Detect which cell encompasses the target text, then output its [X, Y] center coordinate. 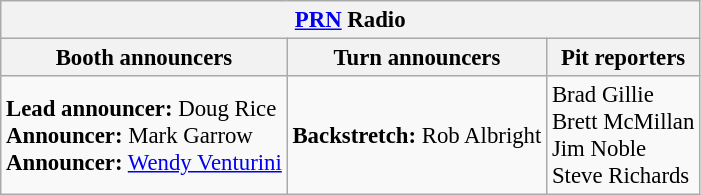
Booth announcers [144, 58]
Backstretch: Rob Albright [417, 136]
Turn announcers [417, 58]
Brad GillieBrett McMillanJim NobleSteve Richards [624, 136]
PRN Radio [350, 20]
Pit reporters [624, 58]
Lead announcer: Doug RiceAnnouncer: Mark GarrowAnnouncer: Wendy Venturini [144, 136]
